Capture the cell that displays the provided text and extract its (x, y) central coordinate. 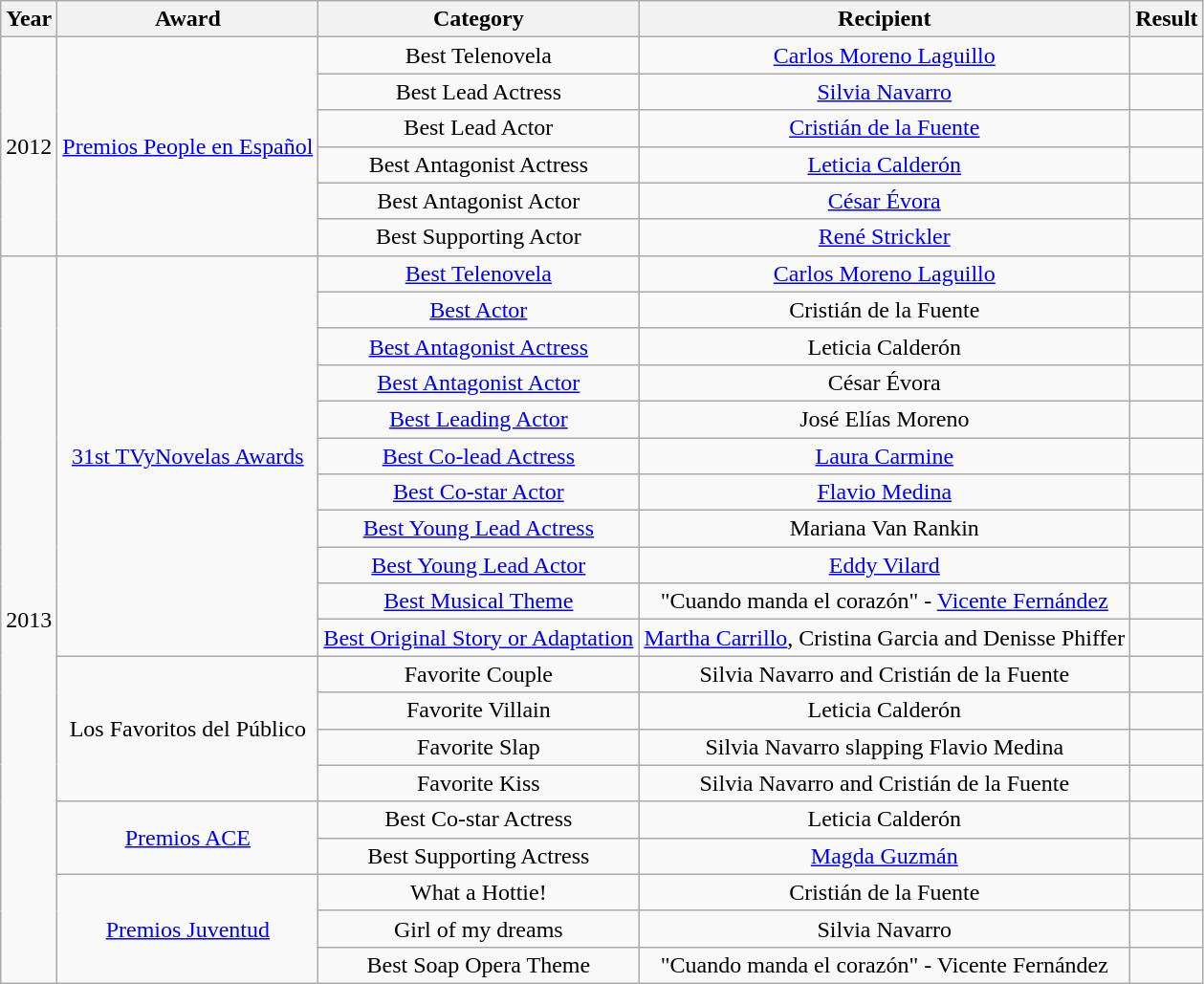
Best Supporting Actor (478, 237)
Best Supporting Actress (478, 856)
Mariana Van Rankin (885, 529)
Eddy Vilard (885, 565)
Best Young Lead Actress (478, 529)
Best Co-star Actor (478, 492)
Best Co-star Actress (478, 820)
Award (187, 19)
2013 (29, 620)
Year (29, 19)
31st TVyNovelas Awards (187, 455)
Girl of my dreams (478, 929)
Silvia Navarro slapping Flavio Medina (885, 747)
Premios People en Español (187, 146)
Premios ACE (187, 838)
Best Young Lead Actor (478, 565)
Favorite Kiss (478, 783)
Result (1167, 19)
Los Favoritos del Público (187, 729)
Best Lead Actor (478, 128)
Best Soap Opera Theme (478, 965)
What a Hottie! (478, 892)
Best Original Story or Adaptation (478, 638)
Best Actor (478, 310)
2012 (29, 146)
Recipient (885, 19)
Martha Carrillo, Cristina Garcia and Denisse Phiffer (885, 638)
José Elías Moreno (885, 419)
Best Co-lead Actress (478, 456)
Favorite Slap (478, 747)
Best Lead Actress (478, 92)
Magda Guzmán (885, 856)
Flavio Medina (885, 492)
Category (478, 19)
Laura Carmine (885, 456)
Best Musical Theme (478, 601)
Favorite Villain (478, 711)
René Strickler (885, 237)
Premios Juventud (187, 929)
Best Leading Actor (478, 419)
Favorite Couple (478, 674)
